Locate the cell with the specified text and output its (x, y) center coordinate. 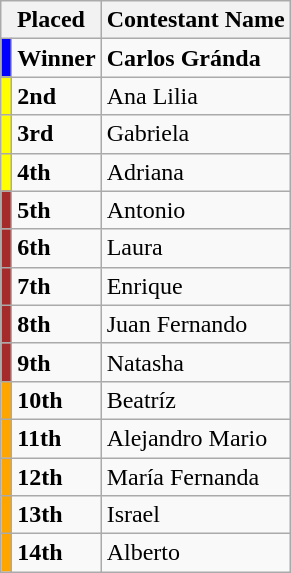
Alberto (196, 553)
Winner (56, 58)
Antonio (196, 210)
12th (56, 477)
9th (56, 362)
2nd (56, 96)
6th (56, 248)
8th (56, 324)
Carlos Gránda (196, 58)
Alejandro Mario (196, 438)
Contestant Name (196, 20)
13th (56, 515)
10th (56, 400)
Juan Fernando (196, 324)
5th (56, 210)
Gabriela (196, 134)
7th (56, 286)
Israel (196, 515)
11th (56, 438)
14th (56, 553)
Adriana (196, 172)
Ana Lilia (196, 96)
Laura (196, 248)
Placed (51, 20)
Beatríz (196, 400)
Natasha (196, 362)
Enrique (196, 286)
3rd (56, 134)
4th (56, 172)
María Fernanda (196, 477)
